Extract the (X, Y) coordinate from the center of the cell holding the provided text.  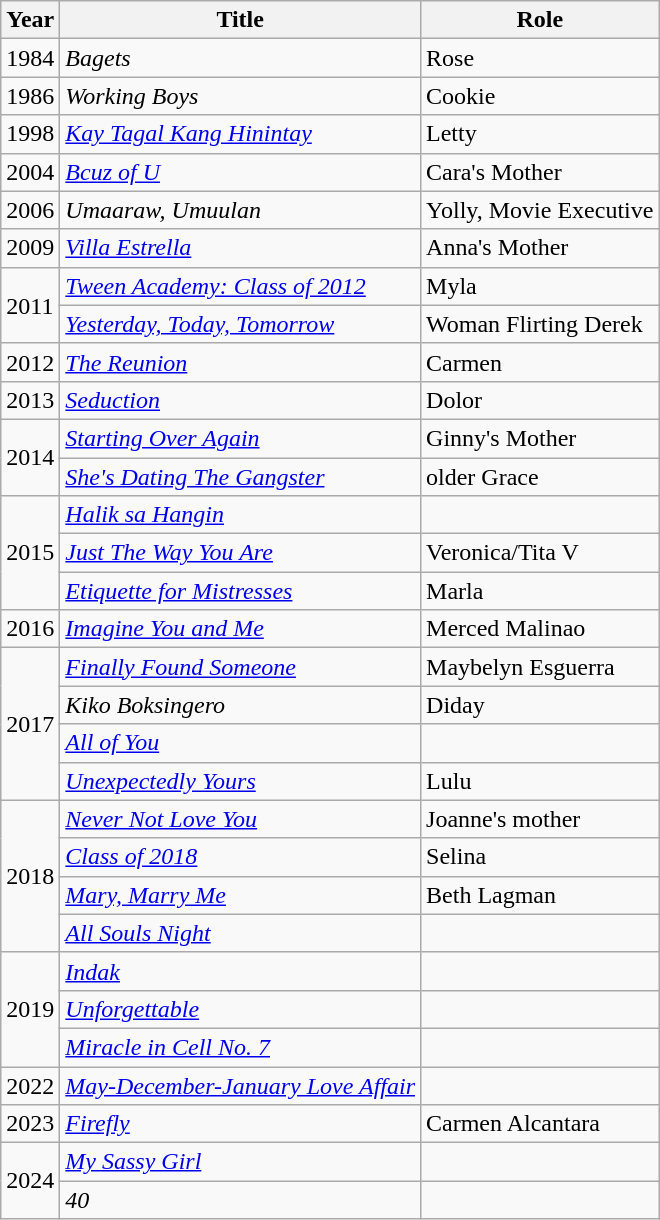
Role (540, 20)
2023 (30, 1124)
Unexpectedly Yours (240, 781)
Beth Lagman (540, 895)
Umaaraw, Umuulan (240, 210)
The Reunion (240, 362)
Carmen Alcantara (540, 1124)
Cookie (540, 96)
Seduction (240, 400)
Title (240, 20)
Joanne's mother (540, 819)
Class of 2018 (240, 857)
Firefly (240, 1124)
1984 (30, 58)
Diday (540, 705)
Halik sa Hangin (240, 515)
Starting Over Again (240, 438)
2022 (30, 1085)
My Sassy Girl (240, 1162)
Maybelyn Esguerra (540, 667)
2013 (30, 400)
Bagets (240, 58)
2006 (30, 210)
2019 (30, 1009)
Carmen (540, 362)
Kiko Boksingero (240, 705)
Miracle in Cell No. 7 (240, 1047)
Woman Flirting Derek (540, 324)
2009 (30, 248)
2015 (30, 553)
Ginny's Mother (540, 438)
Villa Estrella (240, 248)
Tween Academy: Class of 2012 (240, 286)
2012 (30, 362)
Kay Tagal Kang Hinintay (240, 134)
Just The Way You Are (240, 553)
Bcuz of U (240, 172)
Finally Found Someone (240, 667)
1998 (30, 134)
1986 (30, 96)
older Grace (540, 477)
Marla (540, 591)
She's Dating The Gangster (240, 477)
Merced Malinao (540, 629)
Cara's Mother (540, 172)
Etiquette for Mistresses (240, 591)
Lulu (540, 781)
Anna's Mother (540, 248)
Imagine You and Me (240, 629)
2014 (30, 457)
2011 (30, 305)
2016 (30, 629)
All of You (240, 743)
Never Not Love You (240, 819)
2017 (30, 724)
Rose (540, 58)
Unforgettable (240, 1009)
2024 (30, 1181)
Yesterday, Today, Tomorrow (240, 324)
All Souls Night (240, 933)
Indak (240, 971)
2018 (30, 876)
Selina (540, 857)
40 (240, 1200)
Working Boys (240, 96)
May-December-January Love Affair (240, 1085)
Myla (540, 286)
Veronica/Tita V (540, 553)
Letty (540, 134)
Mary, Marry Me (240, 895)
Dolor (540, 400)
Year (30, 20)
2004 (30, 172)
Yolly, Movie Executive (540, 210)
